Output the (X, Y) coordinate of the center of the cell containing the given text.  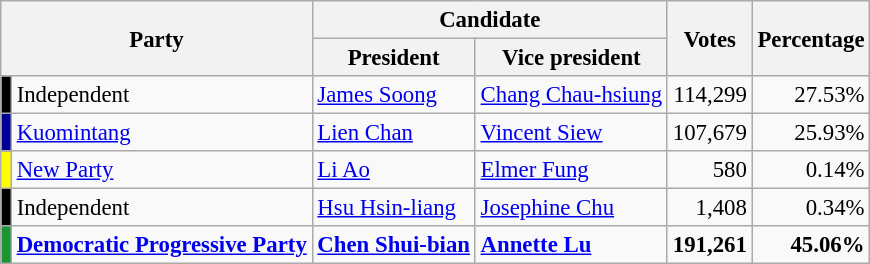
107,679 (710, 133)
Elmer Fung (571, 170)
Kuomintang (162, 133)
45.06% (811, 245)
New Party (162, 170)
Chang Chau-hsiung (571, 95)
25.93% (811, 133)
Li Ao (394, 170)
James Soong (394, 95)
580 (710, 170)
Hsu Hsin-liang (394, 208)
Vice president (571, 58)
Votes (710, 38)
114,299 (710, 95)
Lien Chan (394, 133)
President (394, 58)
Percentage (811, 38)
Democratic Progressive Party (162, 245)
Chen Shui-bian (394, 245)
Candidate (490, 20)
191,261 (710, 245)
0.14% (811, 170)
1,408 (710, 208)
Party (156, 38)
Josephine Chu (571, 208)
27.53% (811, 95)
Vincent Siew (571, 133)
Annette Lu (571, 245)
0.34% (811, 208)
